Output the (X, Y) coordinate of the center of the cell containing the given text.  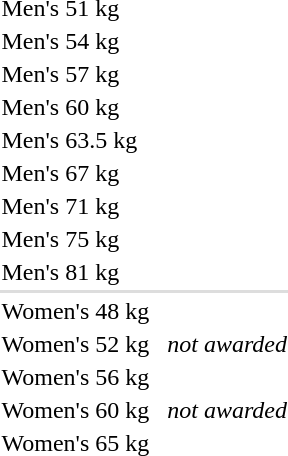
Women's 48 kg (76, 311)
Men's 81 kg (76, 272)
Men's 71 kg (76, 206)
Men's 54 kg (76, 41)
Men's 63.5 kg (76, 140)
Men's 57 kg (76, 74)
Women's 56 kg (76, 377)
Men's 67 kg (76, 173)
Men's 75 kg (76, 239)
Women's 60 kg (76, 410)
Men's 60 kg (76, 107)
Women's 52 kg (76, 344)
